Detect which cell encompasses the target text, then output its [x, y] center coordinate. 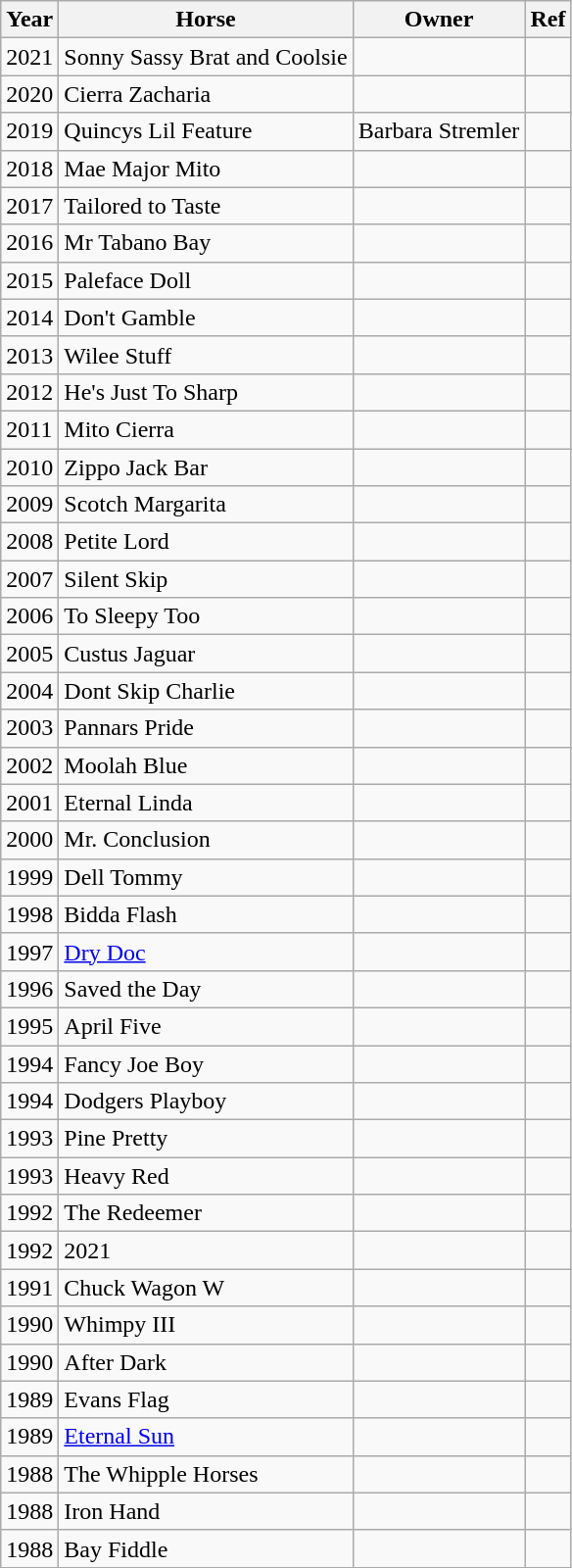
Zippo Jack Bar [206, 467]
2020 [29, 94]
2019 [29, 131]
2010 [29, 467]
1997 [29, 952]
Whimpy III [206, 1325]
2002 [29, 765]
1996 [29, 989]
Pannars Pride [206, 728]
The Redeemer [206, 1213]
2017 [29, 206]
Mito Cierra [206, 429]
Eternal Linda [206, 803]
2016 [29, 243]
He's Just To Sharp [206, 392]
Moolah Blue [206, 765]
2012 [29, 392]
Scotch Margarita [206, 505]
Saved the Day [206, 989]
Mr Tabano Bay [206, 243]
2007 [29, 579]
To Sleepy Too [206, 616]
2013 [29, 355]
Pine Pretty [206, 1139]
1999 [29, 877]
Owner [439, 20]
Tailored to Taste [206, 206]
1995 [29, 1026]
2000 [29, 840]
Custus Jaguar [206, 654]
Mr. Conclusion [206, 840]
Cierra Zacharia [206, 94]
2005 [29, 654]
Don't Gamble [206, 318]
2011 [29, 429]
Dry Doc [206, 952]
Fancy Joe Boy [206, 1063]
Iron Hand [206, 1511]
Bidda Flash [206, 914]
Dell Tommy [206, 877]
2004 [29, 691]
Ref [548, 20]
2006 [29, 616]
Bay Fiddle [206, 1548]
Barbara Stremler [439, 131]
2018 [29, 169]
2001 [29, 803]
Silent Skip [206, 579]
Year [29, 20]
1991 [29, 1288]
2015 [29, 280]
2014 [29, 318]
2009 [29, 505]
Petite Lord [206, 542]
Quincys Lil Feature [206, 131]
Horse [206, 20]
2003 [29, 728]
Dont Skip Charlie [206, 691]
Dodgers Playboy [206, 1102]
The Whipple Horses [206, 1474]
Eternal Sun [206, 1437]
Mae Major Mito [206, 169]
Evans Flag [206, 1399]
After Dark [206, 1362]
Paleface Doll [206, 280]
Wilee Stuff [206, 355]
Chuck Wagon W [206, 1288]
Heavy Red [206, 1176]
Sonny Sassy Brat and Coolsie [206, 57]
2008 [29, 542]
April Five [206, 1026]
1998 [29, 914]
